Search for the cell housing the specified text and yield its (X, Y) center coordinate. 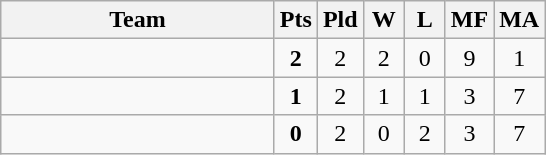
Team (138, 20)
Pts (296, 20)
Pld (340, 20)
MA (520, 20)
MF (469, 20)
9 (469, 58)
L (424, 20)
W (384, 20)
